Return [x, y] of the center of cell containing provided text 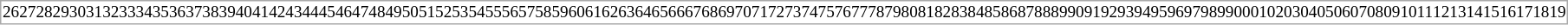
95 [1158, 12]
26 [10, 12]
67 [693, 12]
30 [78, 12]
72 [777, 12]
13 [1458, 12]
85 [993, 12]
42 [277, 12]
47 [361, 12]
75 [827, 12]
45 [328, 12]
78 [875, 12]
11 [1425, 12]
90 [1077, 12]
65 [660, 12]
12 [1441, 12]
16 [1508, 12]
59 [560, 12]
00 [1241, 12]
31 [94, 12]
66 [676, 12]
08 [1375, 12]
49 [394, 12]
32 [111, 12]
14 [1474, 12]
36 [177, 12]
51 [426, 12]
58 [543, 12]
34 [144, 12]
38 [210, 12]
19 [1557, 12]
97 [1193, 12]
05 [1324, 12]
71 [759, 12]
27 [28, 12]
35 [161, 12]
52 [444, 12]
74 [810, 12]
99 [1226, 12]
56 [510, 12]
88 [1042, 12]
43 [293, 12]
33 [127, 12]
53 [459, 12]
89 [1059, 12]
02 [1276, 12]
28 [43, 12]
18 [1541, 12]
37 [194, 12]
76 [843, 12]
55 [494, 12]
10 [1408, 12]
39 [227, 12]
80 [910, 12]
98 [1208, 12]
68 [709, 12]
94 [1142, 12]
70 [744, 12]
96 [1175, 12]
81 [926, 12]
04 [1309, 12]
57 [527, 12]
03 [1291, 12]
29 [61, 12]
09 [1392, 12]
92 [1109, 12]
62 [610, 12]
15 [1491, 12]
44 [310, 12]
84 [976, 12]
79 [893, 12]
83 [959, 12]
06 [1342, 12]
40 [244, 12]
86 [1009, 12]
48 [376, 12]
64 [643, 12]
61 [593, 12]
41 [260, 12]
82 [943, 12]
50 [411, 12]
07 [1359, 12]
54 [477, 12]
17 [1524, 12]
77 [860, 12]
63 [626, 12]
73 [792, 12]
69 [726, 12]
87 [1026, 12]
01 [1259, 12]
91 [1092, 12]
46 [343, 12]
60 [577, 12]
93 [1125, 12]
